Scan for the cell matching the given text and deliver its [X, Y] coordinate at center. 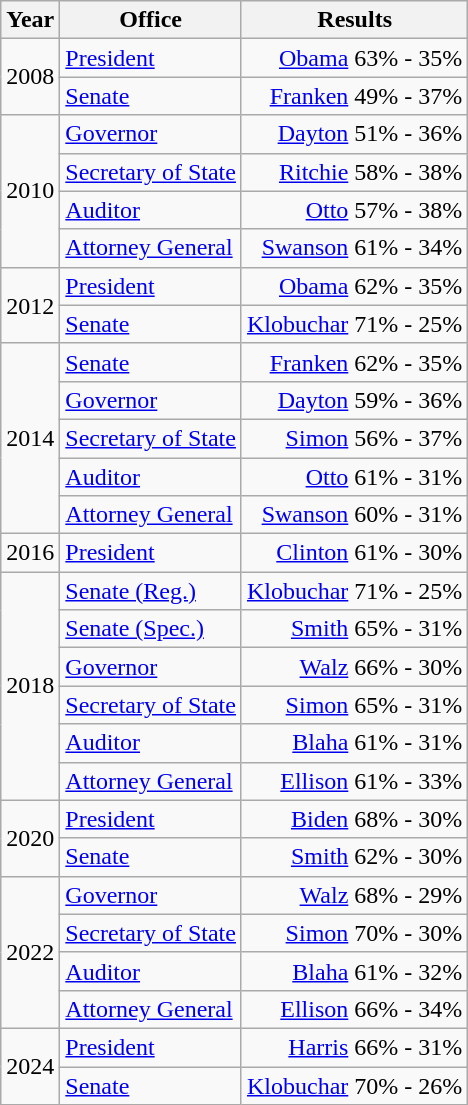
Swanson 61% - 34% [354, 248]
Otto 61% - 31% [354, 477]
Blaha 61% - 32% [354, 971]
Ellison 66% - 34% [354, 1009]
2008 [30, 77]
2022 [30, 952]
Senate (Spec.) [151, 629]
Franken 62% - 35% [354, 362]
Ritchie 58% - 38% [354, 172]
Harris 66% - 31% [354, 1047]
Otto 57% - 38% [354, 210]
Senate (Reg.) [151, 591]
2018 [30, 686]
Obama 63% - 35% [354, 58]
Obama 62% - 35% [354, 286]
Simon 56% - 37% [354, 438]
Biden 68% - 30% [354, 819]
2012 [30, 305]
Franken 49% - 37% [354, 96]
Swanson 60% - 31% [354, 515]
Office [151, 20]
Blaha 61% - 31% [354, 743]
Dayton 51% - 36% [354, 134]
2010 [30, 191]
2014 [30, 438]
Simon 70% - 30% [354, 933]
Walz 68% - 29% [354, 895]
Simon 65% - 31% [354, 705]
Results [354, 20]
Ellison 61% - 33% [354, 781]
Klobuchar 70% - 26% [354, 1085]
Smith 62% - 30% [354, 857]
Clinton 61% - 30% [354, 553]
Year [30, 20]
2020 [30, 838]
Smith 65% - 31% [354, 629]
Dayton 59% - 36% [354, 400]
2016 [30, 553]
2024 [30, 1066]
Walz 66% - 30% [354, 667]
